For the text-containing cell, return its midpoint in (X, Y) coordinate format. 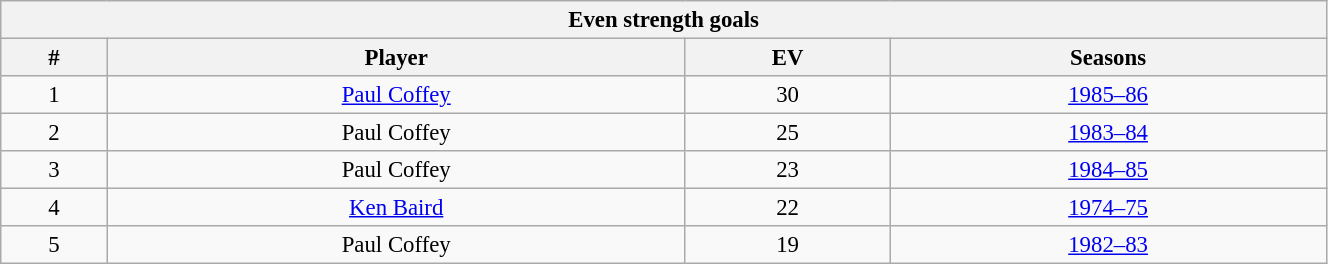
19 (787, 245)
3 (54, 170)
1983–84 (1108, 133)
5 (54, 245)
Even strength goals (664, 20)
1984–85 (1108, 170)
2 (54, 133)
Ken Baird (396, 208)
22 (787, 208)
4 (54, 208)
23 (787, 170)
1985–86 (1108, 95)
1 (54, 95)
1982–83 (1108, 245)
1974–75 (1108, 208)
EV (787, 58)
Player (396, 58)
# (54, 58)
Seasons (1108, 58)
25 (787, 133)
30 (787, 95)
